Scan for the cell matching the given text and deliver its [X, Y] coordinate at center. 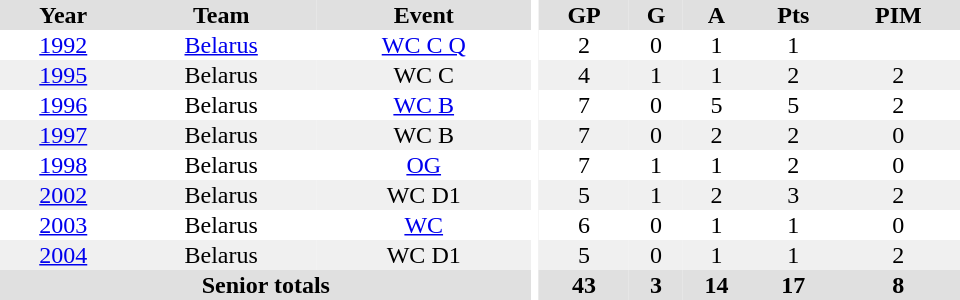
A [716, 15]
1996 [64, 105]
G [656, 15]
Team [222, 15]
Event [424, 15]
1998 [64, 165]
2004 [64, 255]
4 [584, 75]
6 [584, 225]
1997 [64, 135]
Year [64, 15]
14 [716, 285]
WC C [424, 75]
PIM [898, 15]
2002 [64, 195]
Senior totals [266, 285]
1995 [64, 75]
2003 [64, 225]
GP [584, 15]
1992 [64, 45]
OG [424, 165]
WC [424, 225]
8 [898, 285]
17 [794, 285]
Pts [794, 15]
43 [584, 285]
WC C Q [424, 45]
